Search for the cell housing the specified text and yield its [X, Y] center coordinate. 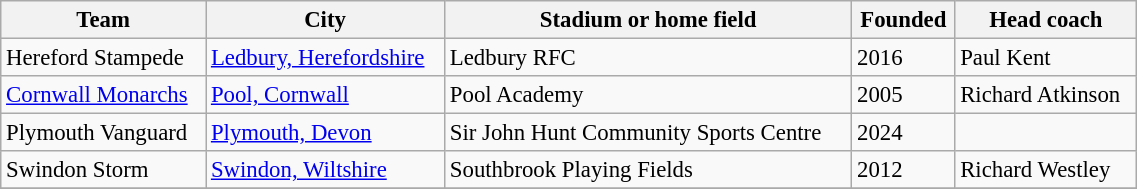
Team [104, 20]
Head coach [1046, 20]
Richard Atkinson [1046, 95]
2016 [904, 58]
Stadium or home field [648, 20]
Pool, Cornwall [326, 95]
Sir John Hunt Community Sports Centre [648, 133]
2005 [904, 95]
Ledbury RFC [648, 58]
Cornwall Monarchs [104, 95]
Founded [904, 20]
Ledbury, Herefordshire [326, 58]
Hereford Stampede [104, 58]
Plymouth, Devon [326, 133]
Richard Westley [1046, 170]
Plymouth Vanguard [104, 133]
Pool Academy [648, 95]
Swindon Storm [104, 170]
Paul Kent [1046, 58]
2024 [904, 133]
Swindon, Wiltshire [326, 170]
2012 [904, 170]
Southbrook Playing Fields [648, 170]
City [326, 20]
